Detect which cell encompasses the target text, then output its (X, Y) center coordinate. 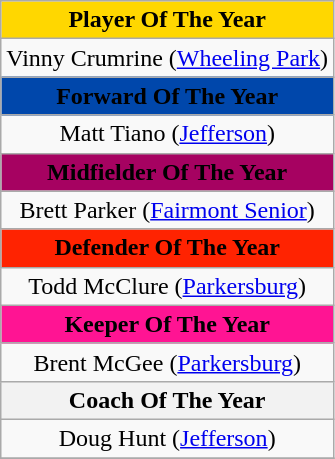
Forward Of The Year (168, 96)
Vinny Crumrine (Wheeling Park) (168, 58)
Todd McClure (Parkersburg) (168, 286)
Keeper Of The Year (168, 324)
Player Of The Year (168, 20)
Defender Of The Year (168, 248)
Brent McGee (Parkersburg) (168, 362)
Matt Tiano (Jefferson) (168, 134)
Midfielder Of The Year (168, 172)
Doug Hunt (Jefferson) (168, 438)
Brett Parker (Fairmont Senior) (168, 210)
Coach Of The Year (168, 400)
